Provide the (x, y) coordinate of the cell's center where the given text is located.  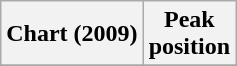
Peakposition (189, 34)
Chart (2009) (72, 34)
